Detect which cell encompasses the target text, then output its (X, Y) center coordinate. 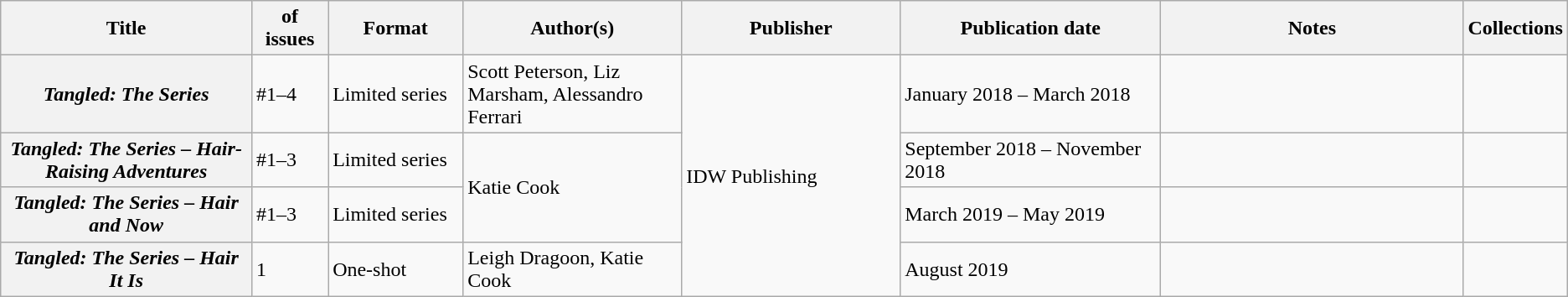
Tangled: The Series – Hair-Raising Adventures (126, 159)
Format (395, 29)
Tangled: The Series (126, 94)
September 2018 – November 2018 (1030, 159)
Tangled: The Series – Hair It Is (126, 268)
August 2019 (1030, 268)
Author(s) (573, 29)
Title (126, 29)
of issues (290, 29)
Katie Cook (573, 187)
One-shot (395, 268)
January 2018 – March 2018 (1030, 94)
1 (290, 268)
Publisher (791, 29)
March 2019 – May 2019 (1030, 215)
Notes (1312, 29)
Publication date (1030, 29)
Tangled: The Series – Hair and Now (126, 215)
Scott Peterson, Liz Marsham, Alessandro Ferrari (573, 94)
IDW Publishing (791, 176)
Collections (1515, 29)
#1–4 (290, 94)
Leigh Dragoon, Katie Cook (573, 268)
